For the text-containing cell, return its midpoint in (x, y) coordinate format. 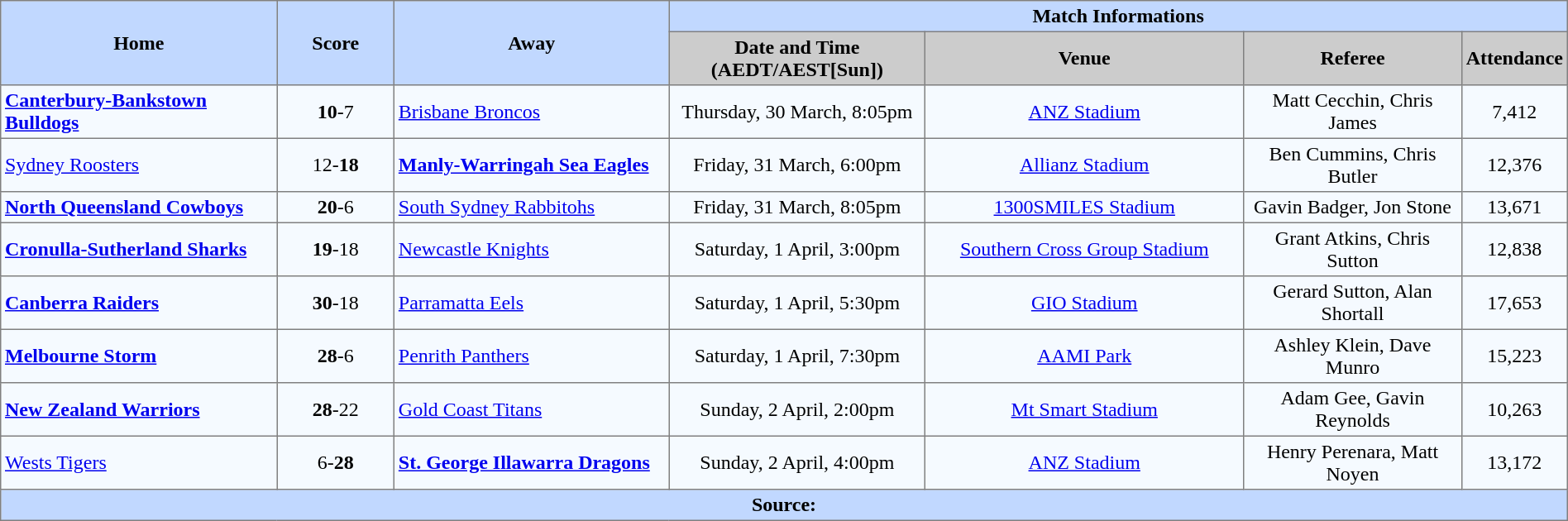
North Queensland Cowboys (139, 208)
12-18 (336, 165)
Attendance (1514, 58)
Saturday, 1 April, 3:00pm (797, 249)
7,412 (1514, 112)
6-28 (336, 462)
Venue (1085, 58)
Manly-Warringah Sea Eagles (532, 165)
Ashley Klein, Dave Munro (1353, 356)
12,376 (1514, 165)
Canterbury-Bankstown Bulldogs (139, 112)
1300SMILES Stadium (1085, 208)
17,653 (1514, 303)
13,671 (1514, 208)
Score (336, 43)
Thursday, 30 March, 8:05pm (797, 112)
Southern Cross Group Stadium (1085, 249)
Gavin Badger, Jon Stone (1353, 208)
28-6 (336, 356)
20-6 (336, 208)
Home (139, 43)
Referee (1353, 58)
Sunday, 2 April, 4:00pm (797, 462)
10,263 (1514, 409)
Friday, 31 March, 8:05pm (797, 208)
Source: (784, 505)
Henry Perenara, Matt Noyen (1353, 462)
Sunday, 2 April, 2:00pm (797, 409)
13,172 (1514, 462)
Parramatta Eels (532, 303)
Brisbane Broncos (532, 112)
28-22 (336, 409)
Away (532, 43)
St. George Illawarra Dragons (532, 462)
Saturday, 1 April, 7:30pm (797, 356)
Saturday, 1 April, 5:30pm (797, 303)
10-7 (336, 112)
AAMI Park (1085, 356)
Wests Tigers (139, 462)
Gerard Sutton, Alan Shortall (1353, 303)
Canberra Raiders (139, 303)
Melbourne Storm (139, 356)
GIO Stadium (1085, 303)
Cronulla-Sutherland Sharks (139, 249)
Grant Atkins, Chris Sutton (1353, 249)
Friday, 31 March, 6:00pm (797, 165)
Date and Time (AEDT/AEST[Sun]) (797, 58)
Mt Smart Stadium (1085, 409)
Gold Coast Titans (532, 409)
Adam Gee, Gavin Reynolds (1353, 409)
South Sydney Rabbitohs (532, 208)
Sydney Roosters (139, 165)
Ben Cummins, Chris Butler (1353, 165)
Penrith Panthers (532, 356)
New Zealand Warriors (139, 409)
15,223 (1514, 356)
Allianz Stadium (1085, 165)
Match Informations (1118, 17)
Newcastle Knights (532, 249)
19-18 (336, 249)
12,838 (1514, 249)
30-18 (336, 303)
Matt Cecchin, Chris James (1353, 112)
